Detect which cell encompasses the target text, then output its [x, y] center coordinate. 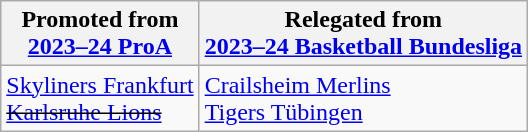
Promoted from2023–24 ProA [100, 34]
Relegated from2023–24 Basketball Bundesliga [363, 34]
Skyliners FrankfurtKarlsruhe Lions [100, 98]
Crailsheim MerlinsTigers Tübingen [363, 98]
